Capture the cell that displays the provided text and extract its [X, Y] central coordinate. 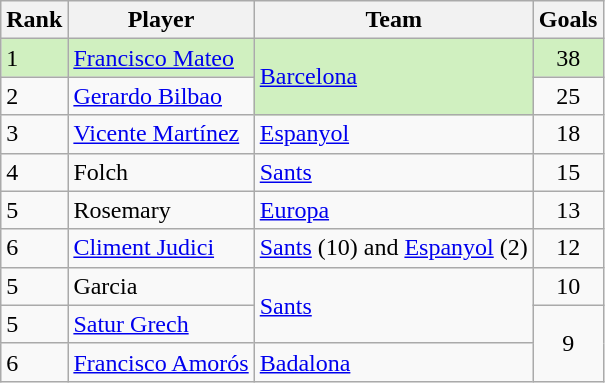
9 [568, 343]
Europa [394, 210]
Climent Judici [161, 248]
10 [568, 286]
Francisco Mateo [161, 58]
Vicente Martínez [161, 134]
Sants (10) and Espanyol (2) [394, 248]
Folch [161, 172]
25 [568, 96]
Francisco Amorós [161, 362]
Espanyol [394, 134]
18 [568, 134]
Satur Grech [161, 324]
1 [34, 58]
Rank [34, 20]
Badalona [394, 362]
4 [34, 172]
3 [34, 134]
Barcelona [394, 77]
38 [568, 58]
12 [568, 248]
Gerardo Bilbao [161, 96]
Goals [568, 20]
Garcia [161, 286]
2 [34, 96]
Rosemary [161, 210]
15 [568, 172]
13 [568, 210]
Player [161, 20]
Team [394, 20]
